Locate the cell with the specified text and output its [X, Y] center coordinate. 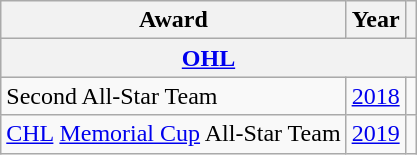
OHL [208, 58]
Award [174, 20]
CHL Memorial Cup All-Star Team [174, 134]
Year [376, 20]
Second All-Star Team [174, 96]
2018 [376, 96]
2019 [376, 134]
